Detect which cell encompasses the target text, then output its [x, y] center coordinate. 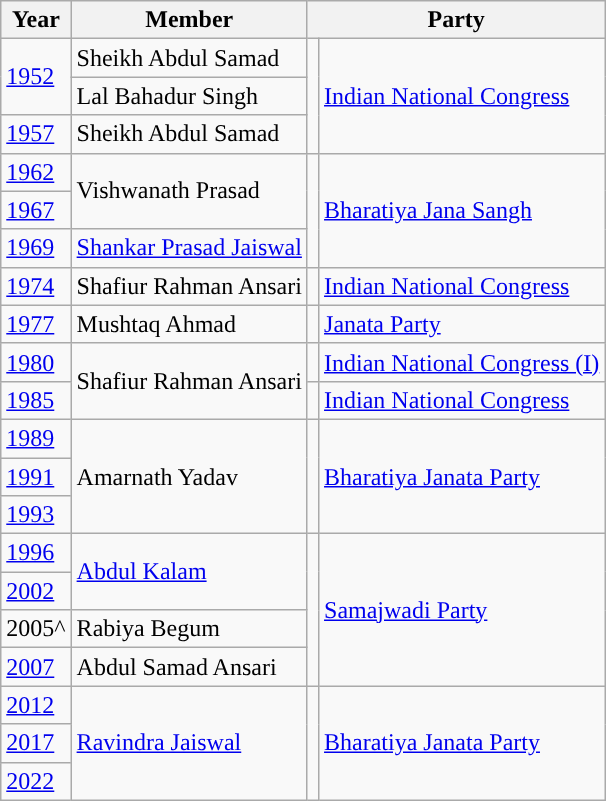
1993 [36, 515]
1996 [36, 553]
2017 [36, 743]
Lal Bahadur Singh [189, 96]
Bharatiya Jana Sangh [462, 210]
1974 [36, 286]
1980 [36, 362]
Party [456, 20]
Mushtaq Ahmad [189, 324]
Year [36, 20]
Amarnath Yadav [189, 476]
1957 [36, 134]
1952 [36, 77]
Rabiya Begum [189, 629]
Indian National Congress (I) [462, 362]
1977 [36, 324]
1985 [36, 400]
2012 [36, 705]
2002 [36, 591]
Abdul Samad Ansari [189, 667]
Ravindra Jaiswal [189, 743]
1989 [36, 438]
Member [189, 20]
1969 [36, 248]
Samajwadi Party [462, 610]
2022 [36, 781]
1967 [36, 210]
1962 [36, 172]
Shankar Prasad Jaiswal [189, 248]
Abdul Kalam [189, 572]
2007 [36, 667]
Vishwanath Prasad [189, 191]
1991 [36, 477]
Janata Party [462, 324]
2005^ [36, 629]
